Return (x, y) of the center of cell containing provided text 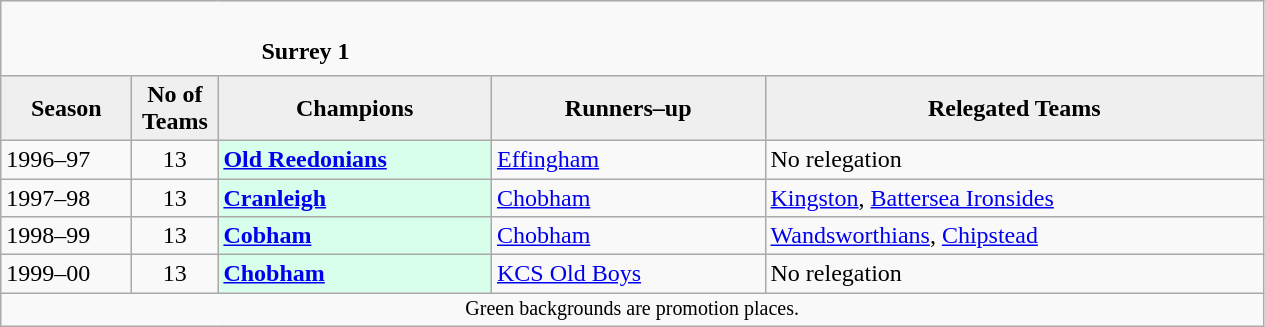
Wandsworthians, Chipstead (1014, 236)
Old Reedonians (355, 159)
No of Teams (175, 108)
1998–99 (66, 236)
Relegated Teams (1014, 108)
Cranleigh (355, 197)
KCS Old Boys (628, 274)
Kingston, Battersea Ironsides (1014, 197)
Season (66, 108)
Effingham (628, 159)
1999–00 (66, 274)
1997–98 (66, 197)
Green backgrounds are promotion places. (632, 310)
Champions (355, 108)
Runners–up (628, 108)
Cobham (355, 236)
1996–97 (66, 159)
